Capture the cell that displays the provided text and extract its [X, Y] central coordinate. 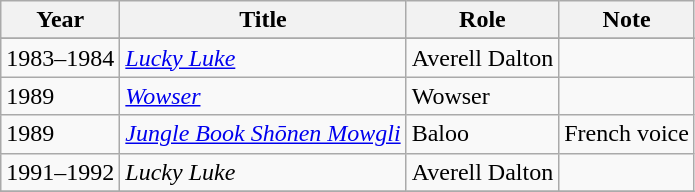
Jungle Book Shōnen Mowgli [263, 134]
Role [482, 20]
Baloo [482, 134]
1983–1984 [60, 58]
Title [263, 20]
French voice [627, 134]
Year [60, 20]
Note [627, 20]
1991–1992 [60, 172]
